Extract the [X, Y] coordinate from the center of the cell holding the provided text.  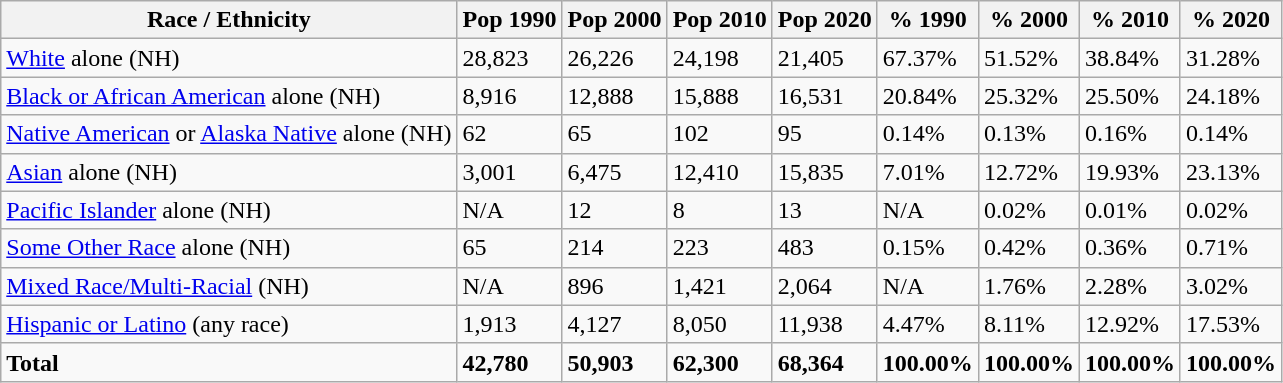
102 [720, 134]
Pop 2000 [614, 20]
17.53% [1230, 324]
8.11% [1028, 324]
1,421 [720, 286]
483 [824, 248]
0.16% [1130, 134]
12.92% [1130, 324]
Asian alone (NH) [229, 172]
% 1990 [928, 20]
50,903 [614, 362]
16,531 [824, 96]
31.28% [1230, 58]
19.93% [1130, 172]
3,001 [510, 172]
8,916 [510, 96]
% 2020 [1230, 20]
223 [720, 248]
Hispanic or Latino (any race) [229, 324]
Pop 1990 [510, 20]
6,475 [614, 172]
25.50% [1130, 96]
0.42% [1028, 248]
23.13% [1230, 172]
3.02% [1230, 286]
214 [614, 248]
896 [614, 286]
% 2010 [1130, 20]
White alone (NH) [229, 58]
12,410 [720, 172]
0.13% [1028, 134]
12,888 [614, 96]
13 [824, 210]
2.28% [1130, 286]
15,835 [824, 172]
21,405 [824, 58]
8 [720, 210]
Pop 2010 [720, 20]
12.72% [1028, 172]
Native American or Alaska Native alone (NH) [229, 134]
51.52% [1028, 58]
4.47% [928, 324]
Pacific Islander alone (NH) [229, 210]
Pop 2020 [824, 20]
42,780 [510, 362]
12 [614, 210]
Black or African American alone (NH) [229, 96]
15,888 [720, 96]
24,198 [720, 58]
Some Other Race alone (NH) [229, 248]
Mixed Race/Multi-Racial (NH) [229, 286]
24.18% [1230, 96]
0.36% [1130, 248]
68,364 [824, 362]
28,823 [510, 58]
0.15% [928, 248]
Total [229, 362]
67.37% [928, 58]
8,050 [720, 324]
1,913 [510, 324]
0.71% [1230, 248]
95 [824, 134]
26,226 [614, 58]
11,938 [824, 324]
25.32% [1028, 96]
62,300 [720, 362]
62 [510, 134]
Race / Ethnicity [229, 20]
0.01% [1130, 210]
20.84% [928, 96]
38.84% [1130, 58]
1.76% [1028, 286]
% 2000 [1028, 20]
4,127 [614, 324]
2,064 [824, 286]
7.01% [928, 172]
